Extract the [x, y] coordinate from the center of the cell holding the provided text.  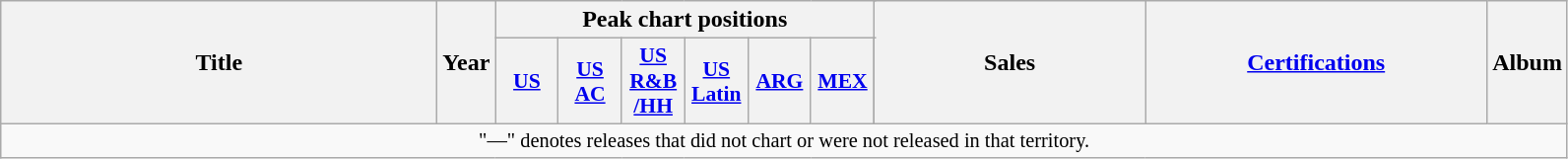
USAC [590, 81]
USR&B/HH [653, 81]
MEX [842, 81]
Peak chart positions [686, 20]
Year [467, 63]
Album [1528, 63]
US [527, 81]
USLatin [716, 81]
Sales [1011, 63]
Title [219, 63]
ARG [779, 81]
Certifications [1316, 63]
"—" denotes releases that did not chart or were not released in that territory. [784, 140]
